Provide the [X, Y] coordinate of the cell's center where the given text is located.  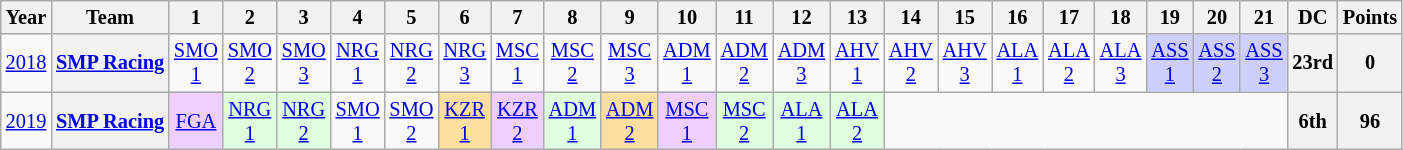
5 [411, 17]
2019 [26, 121]
ASS3 [1264, 63]
1 [196, 17]
18 [1121, 17]
96 [1370, 121]
NRG3 [464, 63]
6 [464, 17]
ALA3 [1121, 63]
KZR2 [518, 121]
4 [358, 17]
21 [1264, 17]
AHV1 [857, 63]
ADM3 [802, 63]
17 [1069, 17]
ASS1 [1170, 63]
Year [26, 17]
MSC3 [630, 63]
16 [1018, 17]
2 [250, 17]
20 [1216, 17]
23rd [1313, 63]
Points [1370, 17]
10 [686, 17]
FGA [196, 121]
ASS2 [1216, 63]
8 [572, 17]
15 [965, 17]
SMO3 [304, 63]
AHV3 [965, 63]
3 [304, 17]
KZR1 [464, 121]
14 [911, 17]
0 [1370, 63]
12 [802, 17]
6th [1313, 121]
AHV2 [911, 63]
7 [518, 17]
2018 [26, 63]
DC [1313, 17]
13 [857, 17]
19 [1170, 17]
9 [630, 17]
Team [110, 17]
11 [744, 17]
